Return (X, Y) of the center of cell containing provided text 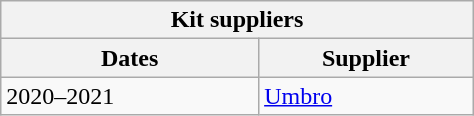
Kit suppliers (237, 20)
Supplier (366, 58)
2020–2021 (130, 96)
Dates (130, 58)
Umbro (366, 96)
